Determine the [X, Y] coordinate at the center of the cell enclosing the given text.  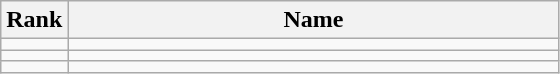
Rank [34, 20]
Name [314, 20]
